Extract the (x, y) coordinate from the center of the cell holding the provided text.  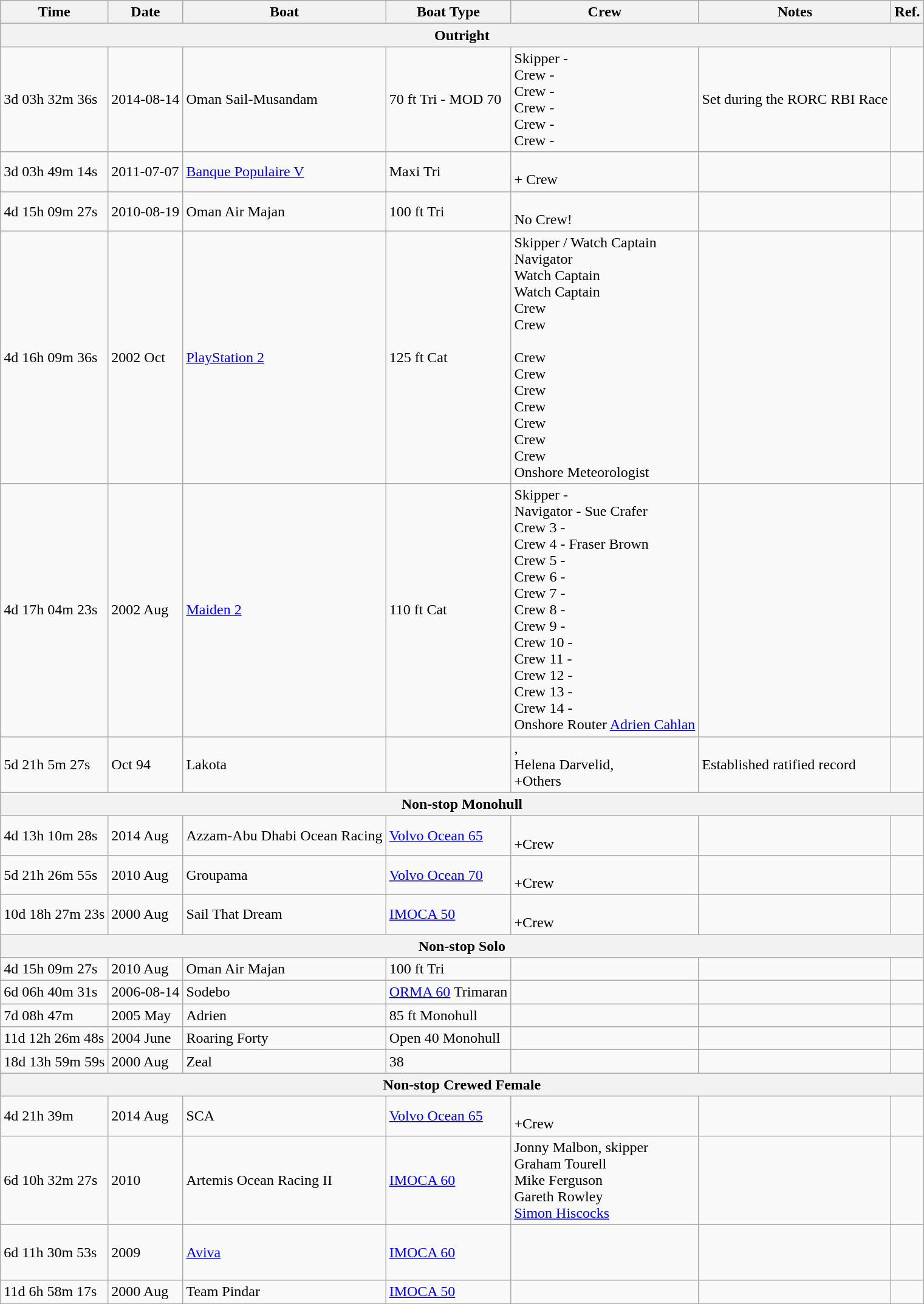
Roaring Forty (284, 1038)
10d 18h 27m 23s (55, 914)
2010-08-19 (146, 211)
Zeal (284, 1062)
Team Pindar (284, 1292)
Jonny Malbon, skipperGraham TourellMike FergusonGareth RowleySimon Hiscocks (605, 1180)
4d 13h 10m 28s (55, 835)
7d 08h 47m (55, 1015)
Boat (284, 12)
Non-stop Crewed Female (462, 1085)
Groupama (284, 875)
11d 12h 26m 48s (55, 1038)
Lakota (284, 764)
6d 11h 30m 53s (55, 1252)
6d 10h 32m 27s (55, 1180)
38 (448, 1062)
Aviva (284, 1252)
Boat Type (448, 12)
6d 06h 40m 31s (55, 992)
Non-stop Monohull (462, 804)
Oct 94 (146, 764)
Volvo Ocean 70 (448, 875)
4d 21h 39m (55, 1116)
4d 16h 09m 36s (55, 357)
2002 Oct (146, 357)
125 ft Cat (448, 357)
3d 03h 32m 36s (55, 100)
Non-stop Solo (462, 946)
5d 21h 26m 55s (55, 875)
Oman Sail-Musandam (284, 100)
Date (146, 12)
2014-08-14 (146, 100)
11d 6h 58m 17s (55, 1292)
110 ft Cat (448, 610)
3d 03h 49m 14s (55, 171)
2002 Aug (146, 610)
,Helena Darvelid,+Others (605, 764)
Sail That Dream (284, 914)
2010 (146, 1180)
2009 (146, 1252)
Ref. (908, 12)
Banque Populaire V (284, 171)
70 ft Tri - MOD 70 (448, 100)
Sodebo (284, 992)
Set during the RORC RBI Race (795, 100)
2004 June (146, 1038)
Notes (795, 12)
2006-08-14 (146, 992)
ORMA 60 Trimaran (448, 992)
Maiden 2 (284, 610)
No Crew! (605, 211)
Adrien (284, 1015)
Maxi Tri (448, 171)
Skipper / Watch Captain Navigator Watch Captain Watch Captain Crew Crew Crew Crew Crew Crew Crew Crew Crew Onshore Meteorologist (605, 357)
18d 13h 59m 59s (55, 1062)
SCA (284, 1116)
5d 21h 5m 27s (55, 764)
85 ft Monohull (448, 1015)
Artemis Ocean Racing II (284, 1180)
Outright (462, 35)
PlayStation 2 (284, 357)
Established ratified record (795, 764)
Skipper - Crew - Crew - Crew - Crew - Crew - (605, 100)
2005 May (146, 1015)
2011-07-07 (146, 171)
Time (55, 12)
Azzam-Abu Dhabi Ocean Racing (284, 835)
+ Crew (605, 171)
Open 40 Monohull (448, 1038)
4d 17h 04m 23s (55, 610)
Crew (605, 12)
